Scan for the cell matching the given text and deliver its [x, y] coordinate at center. 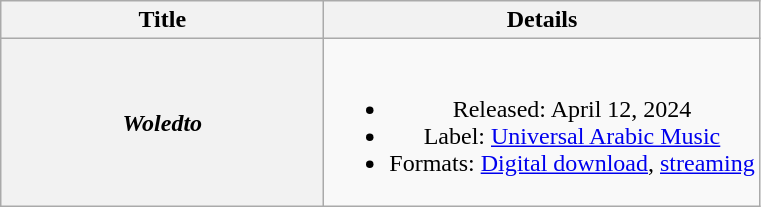
Released: April 12, 2024Label: Universal Arabic MusicFormats: Digital download, streaming [542, 122]
Woledto [162, 122]
Details [542, 20]
Title [162, 20]
